From the cell containing the given text, extract its center point as [X, Y] coordinate. 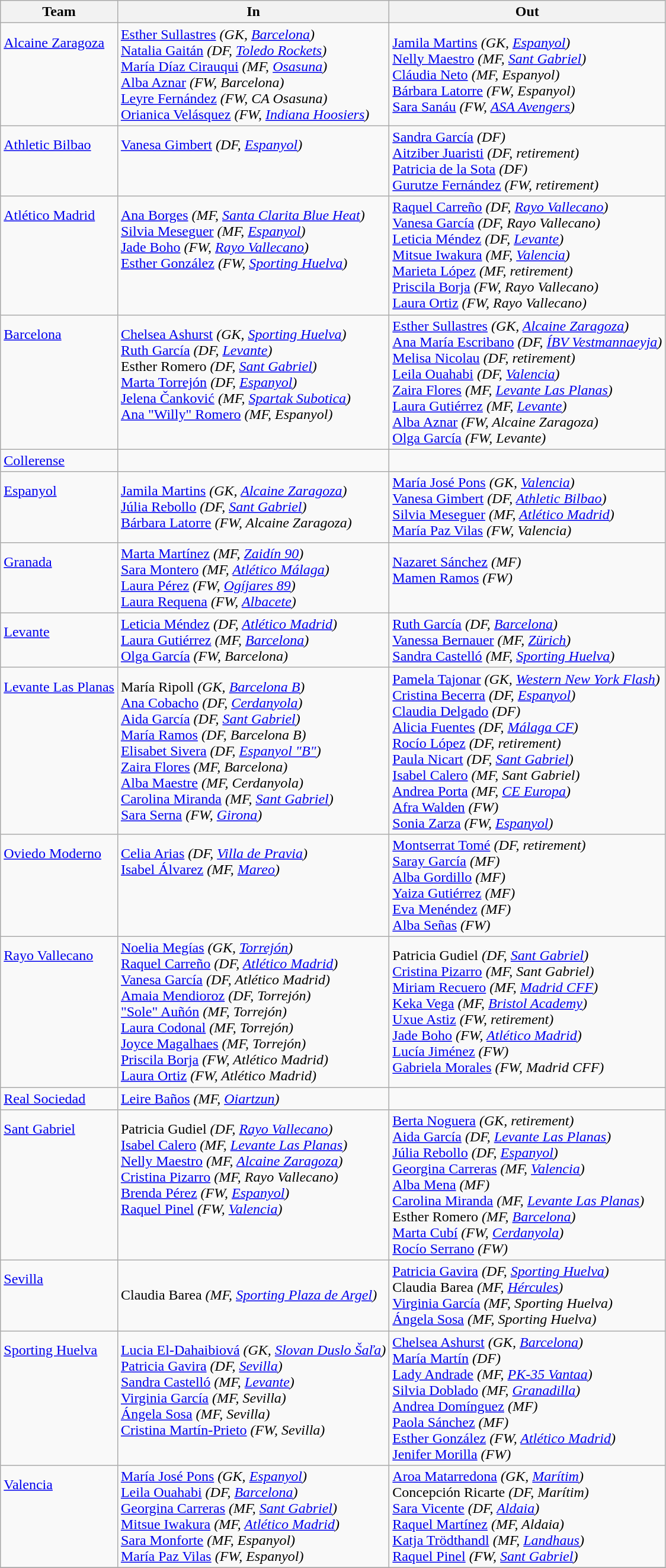
Levante Las Planas [59, 750]
Oviedo Moderno [59, 885]
Levante [59, 640]
Leire Baños (MF, Oiartzun) [253, 1098]
Athletic Bilbao [59, 161]
Atlético Madrid [59, 255]
Espanyol [59, 507]
María José Pons (GK, Valencia) Vanesa Gimbert (DF, Athletic Bilbao) Silvia Meseguer (MF, Atlético Madrid) María Paz Vilas (FW, Valencia) [527, 507]
Ruth García (DF, Barcelona) Vanessa Bernauer (MF, Zürich) Sandra Castelló (MF, Sporting Huelva) [527, 640]
Alcaine Zaragoza [59, 75]
Celia Arias (DF, Villa de Pravia) Isabel Álvarez (MF, Mareo) [253, 885]
Sant Gabriel [59, 1185]
Vanesa Gimbert (DF, Espanyol) [253, 161]
In [253, 12]
Jamila Martins (GK, Alcaine Zaragoza) Júlia Rebollo (DF, Sant Gabriel) Bárbara Latorre (FW, Alcaine Zaragoza) [253, 507]
Collerense [59, 460]
Ana Borges (MF, Santa Clarita Blue Heat) Silvia Meseguer (MF, Espanyol) Jade Boho (FW, Rayo Vallecano) Esther González (FW, Sporting Huelva) [253, 255]
Granada [59, 577]
Real Sociedad [59, 1098]
Patricia Gavira (DF, Sporting Huelva) Claudia Barea (MF, Hércules) Virginia García (MF, Sporting Huelva) Ángela Sosa (MF, Sporting Huelva) [527, 1295]
Nazaret Sánchez (MF) Mamen Ramos (FW) [527, 577]
Marta Martínez (MF, Zaidín 90) Sara Montero (MF, Atlético Málaga) Laura Pérez (FW, Ogíjares 89) Laura Requena (FW, Albacete) [253, 577]
Sandra García (DF) Aitziber Juaristi (DF, retirement) Patricia de la Sota (DF) Gurutze Fernández (FW, retirement) [527, 161]
Out [527, 12]
Leticia Méndez (DF, Atlético Madrid) Laura Gutiérrez (MF, Barcelona) Olga García (FW, Barcelona) [253, 640]
Team [59, 12]
Montserrat Tomé (DF, retirement) Saray García (MF) Alba Gordillo (MF) Yaiza Gutiérrez (MF) Eva Menéndez (MF) Alba Señas (FW) [527, 885]
Valencia [59, 1517]
Rayo Vallecano [59, 1012]
Sevilla [59, 1295]
Sporting Huelva [59, 1399]
Barcelona [59, 382]
Claudia Barea (MF, Sporting Plaza de Argel) [253, 1295]
